Capture the cell that displays the provided text and extract its (x, y) central coordinate. 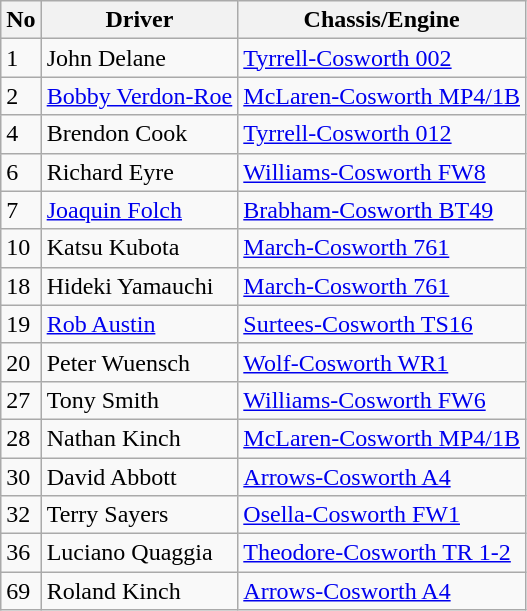
Osella-Cosworth FW1 (382, 515)
10 (21, 248)
Bobby Verdon-Roe (140, 96)
Tyrrell-Cosworth 012 (382, 134)
Rob Austin (140, 324)
Williams-Cosworth FW6 (382, 400)
Brabham-Cosworth BT49 (382, 210)
Nathan Kinch (140, 438)
18 (21, 286)
4 (21, 134)
Roland Kinch (140, 591)
19 (21, 324)
6 (21, 172)
30 (21, 477)
Wolf-Cosworth WR1 (382, 362)
Katsu Kubota (140, 248)
28 (21, 438)
27 (21, 400)
36 (21, 553)
1 (21, 58)
Brendon Cook (140, 134)
No (21, 20)
David Abbott (140, 477)
Hideki Yamauchi (140, 286)
7 (21, 210)
Tony Smith (140, 400)
Terry Sayers (140, 515)
20 (21, 362)
Richard Eyre (140, 172)
2 (21, 96)
Theodore-Cosworth TR 1-2 (382, 553)
Surtees-Cosworth TS16 (382, 324)
69 (21, 591)
Luciano Quaggia (140, 553)
32 (21, 515)
Driver (140, 20)
Joaquin Folch (140, 210)
Tyrrell-Cosworth 002 (382, 58)
Chassis/Engine (382, 20)
Williams-Cosworth FW8 (382, 172)
John Delane (140, 58)
Peter Wuensch (140, 362)
